Provide the (X, Y) coordinate of the cell's center where the given text is located.  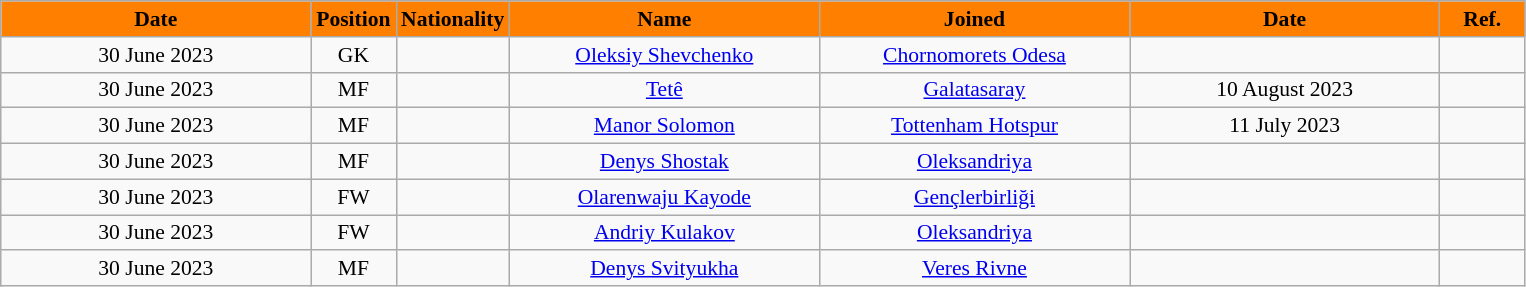
Nationality (452, 19)
Chornomorets Odesa (974, 55)
Ref. (1482, 19)
Tetê (664, 90)
11 July 2023 (1285, 126)
Tottenham Hotspur (974, 126)
Name (664, 19)
Veres Rivne (974, 269)
Manor Solomon (664, 126)
Oleksiy Shevchenko (664, 55)
Andriy Kulakov (664, 233)
Joined (974, 19)
10 August 2023 (1285, 90)
Olarenwaju Kayode (664, 197)
Gençlerbirliği (974, 197)
Denys Svityukha (664, 269)
Denys Shostak (664, 162)
Galatasaray (974, 90)
Position (354, 19)
GK (354, 55)
